Scan for the cell matching the given text and deliver its [x, y] coordinate at center. 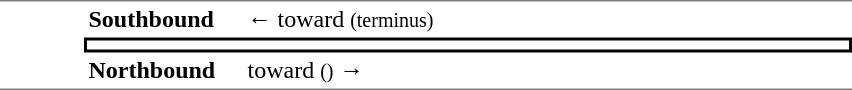
← toward (terminus) [548, 19]
Northbound [164, 71]
Southbound [164, 19]
toward () → [548, 71]
